Provide the [X, Y] coordinate of the cell's center where the given text is located.  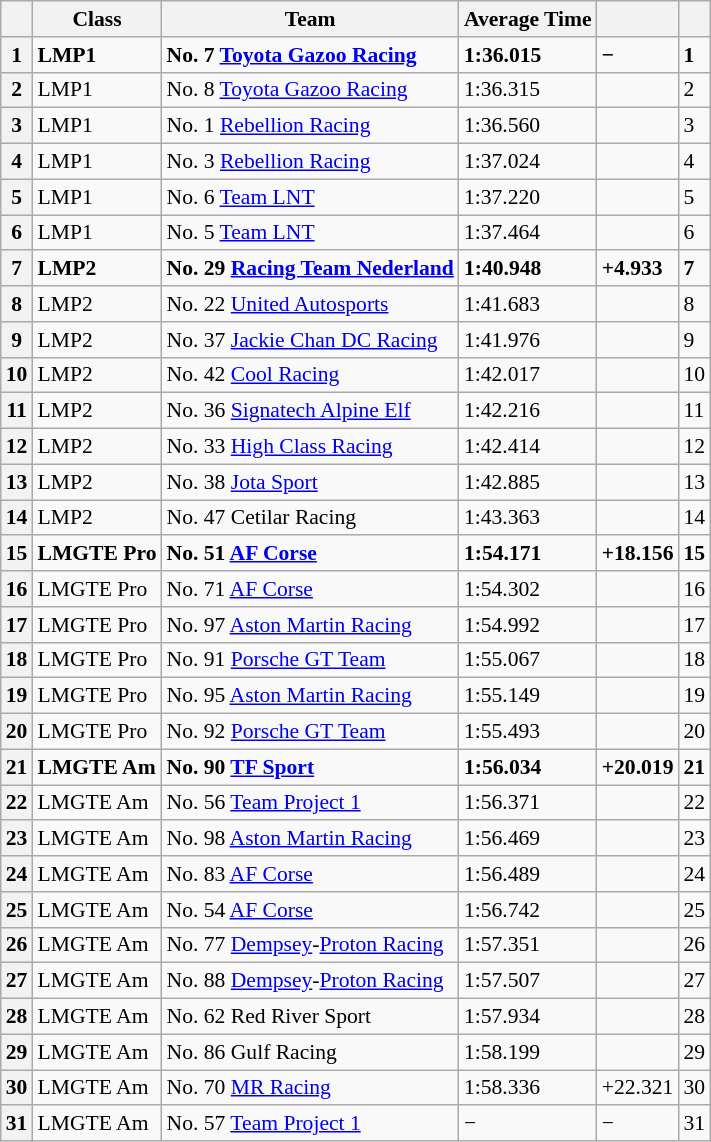
1:43.363 [528, 518]
+20.019 [638, 767]
1:55.149 [528, 696]
No. 42 Cool Racing [310, 375]
1:56.371 [528, 803]
+4.933 [638, 269]
Team [310, 19]
1:37.220 [528, 197]
No. 90 TF Sport [310, 767]
1:58.336 [528, 1088]
1:54.171 [528, 554]
No. 5 Team LNT [310, 233]
No. 71 AF Corse [310, 589]
1:57.507 [528, 981]
No. 86 Gulf Racing [310, 1052]
1:42.216 [528, 411]
No. 77 Dempsey-Proton Racing [310, 945]
No. 1 Rebellion Racing [310, 126]
No. 83 AF Corse [310, 874]
1:56.034 [528, 767]
No. 7 Toyota Gazoo Racing [310, 55]
No. 62 Red River Sport [310, 1017]
No. 70 MR Racing [310, 1088]
1:41.976 [528, 340]
1:40.948 [528, 269]
1:37.464 [528, 233]
No. 47 Cetilar Racing [310, 518]
1:36.315 [528, 90]
1:42.017 [528, 375]
No. 98 Aston Martin Racing [310, 839]
1:56.469 [528, 839]
No. 97 Aston Martin Racing [310, 625]
+18.156 [638, 554]
No. 57 Team Project 1 [310, 1124]
No. 36 Signatech Alpine Elf [310, 411]
Average Time [528, 19]
1:42.885 [528, 482]
1:55.493 [528, 732]
No. 91 Porsche GT Team [310, 660]
No. 33 High Class Racing [310, 447]
1:54.992 [528, 625]
1:55.067 [528, 660]
1:56.489 [528, 874]
No. 22 United Autosports [310, 304]
No. 51 AF Corse [310, 554]
No. 8 Toyota Gazoo Racing [310, 90]
No. 29 Racing Team Nederland [310, 269]
1:58.199 [528, 1052]
1:41.683 [528, 304]
No. 95 Aston Martin Racing [310, 696]
1:56.742 [528, 910]
1:54.302 [528, 589]
1:57.351 [528, 945]
+22.321 [638, 1088]
No. 3 Rebellion Racing [310, 162]
No. 37 Jackie Chan DC Racing [310, 340]
1:57.934 [528, 1017]
1:42.414 [528, 447]
No. 54 AF Corse [310, 910]
Class [96, 19]
No. 88 Dempsey-Proton Racing [310, 981]
No. 56 Team Project 1 [310, 803]
1:36.015 [528, 55]
1:36.560 [528, 126]
No. 38 Jota Sport [310, 482]
1:37.024 [528, 162]
No. 6 Team LNT [310, 197]
No. 92 Porsche GT Team [310, 732]
